Return (x, y) of the center of cell containing provided text 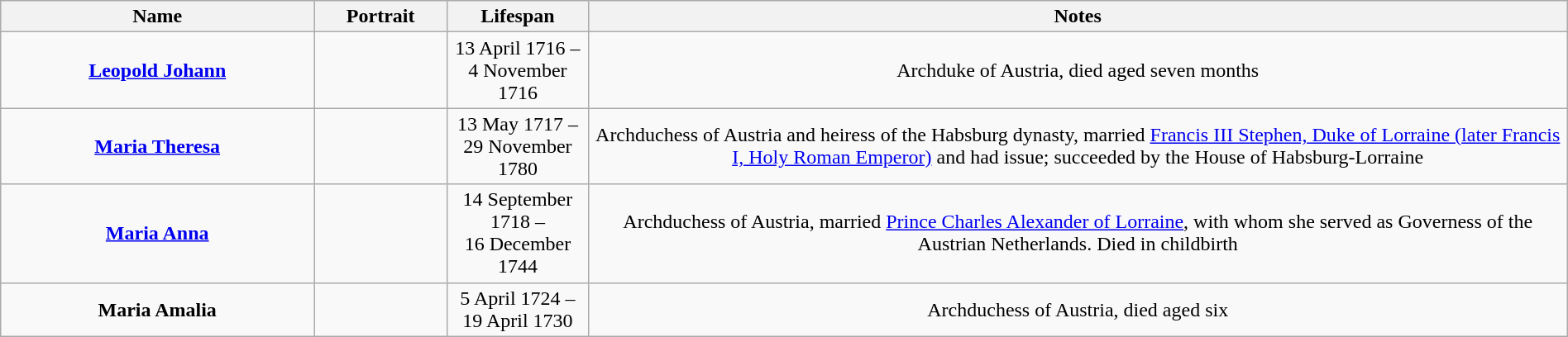
13 May 1717 –29 November 1780 (518, 146)
Notes (1078, 17)
13 April 1716 –4 November 1716 (518, 70)
Maria Anna (157, 233)
Leopold Johann (157, 70)
Maria Theresa (157, 146)
Archduke of Austria, died aged seven months (1078, 70)
Name (157, 17)
14 September 1718 –16 December 1744 (518, 233)
Lifespan (518, 17)
Maria Amalia (157, 309)
Archduchess of Austria, died aged six (1078, 309)
5 April 1724 –19 April 1730 (518, 309)
Portrait (380, 17)
